Extract the [x, y] coordinate from the center of the cell holding the provided text.  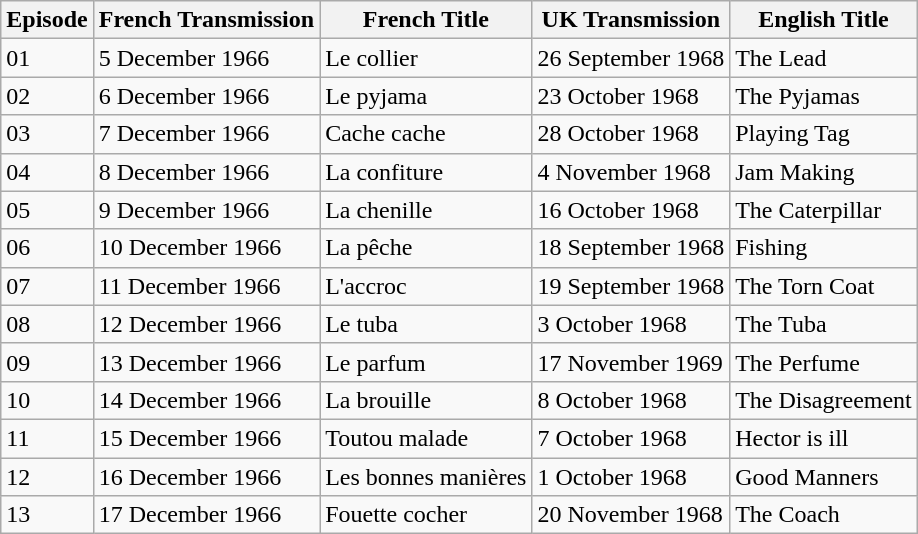
Le parfum [426, 362]
Hector is ill [824, 438]
05 [47, 210]
14 December 1966 [206, 400]
Cache cache [426, 134]
19 September 1968 [631, 286]
10 December 1966 [206, 248]
The Tuba [824, 324]
The Caterpillar [824, 210]
08 [47, 324]
07 [47, 286]
28 October 1968 [631, 134]
Fouette cocher [426, 515]
8 December 1966 [206, 172]
3 October 1968 [631, 324]
Le pyjama [426, 96]
1 October 1968 [631, 477]
04 [47, 172]
The Lead [824, 58]
The Torn Coat [824, 286]
The Perfume [824, 362]
English Title [824, 20]
8 October 1968 [631, 400]
20 November 1968 [631, 515]
La chenille [426, 210]
02 [47, 96]
4 November 1968 [631, 172]
Le collier [426, 58]
Les bonnes manières [426, 477]
03 [47, 134]
Good Manners [824, 477]
01 [47, 58]
The Pyjamas [824, 96]
13 December 1966 [206, 362]
16 December 1966 [206, 477]
09 [47, 362]
12 [47, 477]
7 December 1966 [206, 134]
10 [47, 400]
Playing Tag [824, 134]
16 October 1968 [631, 210]
Fishing [824, 248]
23 October 1968 [631, 96]
UK Transmission [631, 20]
La brouille [426, 400]
13 [47, 515]
11 December 1966 [206, 286]
Episode [47, 20]
18 September 1968 [631, 248]
6 December 1966 [206, 96]
17 December 1966 [206, 515]
The Coach [824, 515]
French Title [426, 20]
L'accroc [426, 286]
06 [47, 248]
La confiture [426, 172]
26 September 1968 [631, 58]
15 December 1966 [206, 438]
Le tuba [426, 324]
Jam Making [824, 172]
The Disagreement [824, 400]
La pêche [426, 248]
12 December 1966 [206, 324]
5 December 1966 [206, 58]
7 October 1968 [631, 438]
Toutou malade [426, 438]
11 [47, 438]
17 November 1969 [631, 362]
9 December 1966 [206, 210]
French Transmission [206, 20]
